Pinpoint the cell where the given text exists, returning its (x, y) midpoint coordinate. 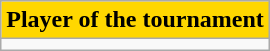
Player of the tournament (136, 20)
